Detect which cell encompasses the target text, then output its (x, y) center coordinate. 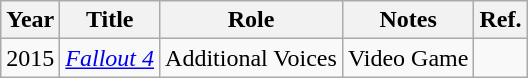
Video Game (408, 58)
Notes (408, 20)
Title (110, 20)
Ref. (500, 20)
Fallout 4 (110, 58)
Additional Voices (252, 58)
Year (30, 20)
Role (252, 20)
2015 (30, 58)
